Detect which cell encompasses the target text, then output its [x, y] center coordinate. 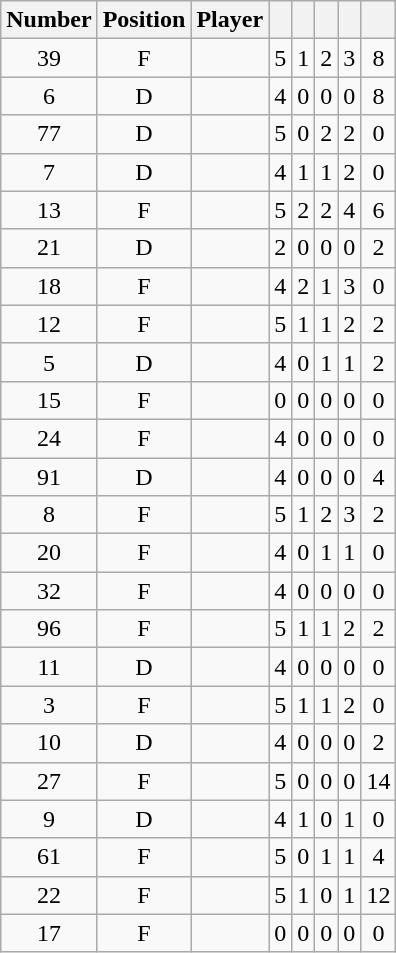
27 [49, 781]
Position [144, 20]
24 [49, 438]
7 [49, 172]
17 [49, 933]
11 [49, 667]
13 [49, 210]
61 [49, 857]
91 [49, 477]
77 [49, 134]
Player [230, 20]
22 [49, 895]
18 [49, 286]
14 [378, 781]
20 [49, 553]
15 [49, 400]
39 [49, 58]
96 [49, 629]
21 [49, 248]
32 [49, 591]
9 [49, 819]
10 [49, 743]
Number [49, 20]
